Detect which cell encompasses the target text, then output its [x, y] center coordinate. 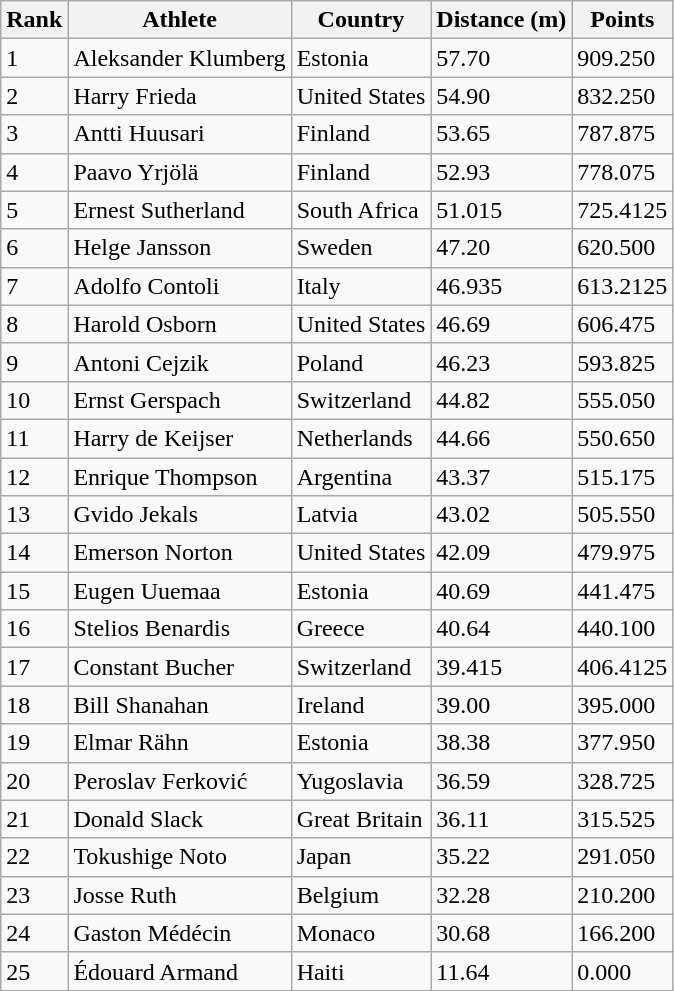
46.935 [502, 286]
Bill Shanahan [180, 705]
555.050 [622, 400]
Peroslav Ferković [180, 781]
Monaco [361, 933]
36.11 [502, 819]
315.525 [622, 819]
5 [34, 210]
2 [34, 96]
593.825 [622, 362]
515.175 [622, 477]
0.000 [622, 971]
8 [34, 324]
7 [34, 286]
14 [34, 553]
Harry Frieda [180, 96]
44.66 [502, 438]
35.22 [502, 857]
40.69 [502, 591]
30.68 [502, 933]
Argentina [361, 477]
505.550 [622, 515]
166.200 [622, 933]
22 [34, 857]
Josse Ruth [180, 895]
16 [34, 629]
Gvido Jekals [180, 515]
3 [34, 134]
40.64 [502, 629]
Greece [361, 629]
15 [34, 591]
406.4125 [622, 667]
25 [34, 971]
291.050 [622, 857]
Country [361, 20]
Sweden [361, 248]
11.64 [502, 971]
787.875 [622, 134]
Paavo Yrjölä [180, 172]
Emerson Norton [180, 553]
39.415 [502, 667]
Harold Osborn [180, 324]
51.015 [502, 210]
Ernest Sutherland [180, 210]
Adolfo Contoli [180, 286]
46.69 [502, 324]
550.650 [622, 438]
Enrique Thompson [180, 477]
4 [34, 172]
17 [34, 667]
725.4125 [622, 210]
Rank [34, 20]
46.23 [502, 362]
Helge Jansson [180, 248]
23 [34, 895]
47.20 [502, 248]
328.725 [622, 781]
Antoni Cejzik [180, 362]
Antti Huusari [180, 134]
Édouard Armand [180, 971]
39.00 [502, 705]
Japan [361, 857]
52.93 [502, 172]
Ernst Gerspach [180, 400]
613.2125 [622, 286]
12 [34, 477]
Haiti [361, 971]
Tokushige Noto [180, 857]
620.500 [622, 248]
Belgium [361, 895]
9 [34, 362]
42.09 [502, 553]
Elmar Rähn [180, 743]
606.475 [622, 324]
909.250 [622, 58]
Donald Slack [180, 819]
Great Britain [361, 819]
Gaston Médécin [180, 933]
36.59 [502, 781]
11 [34, 438]
Poland [361, 362]
Athlete [180, 20]
10 [34, 400]
377.950 [622, 743]
Points [622, 20]
479.975 [622, 553]
778.075 [622, 172]
18 [34, 705]
38.38 [502, 743]
44.82 [502, 400]
57.70 [502, 58]
1 [34, 58]
440.100 [622, 629]
Ireland [361, 705]
South Africa [361, 210]
Yugoslavia [361, 781]
210.200 [622, 895]
Stelios Benardis [180, 629]
395.000 [622, 705]
Harry de Keijser [180, 438]
Italy [361, 286]
24 [34, 933]
43.02 [502, 515]
Distance (m) [502, 20]
Eugen Uuemaa [180, 591]
Constant Bucher [180, 667]
Aleksander Klumberg [180, 58]
20 [34, 781]
Latvia [361, 515]
832.250 [622, 96]
43.37 [502, 477]
13 [34, 515]
54.90 [502, 96]
32.28 [502, 895]
19 [34, 743]
Netherlands [361, 438]
21 [34, 819]
53.65 [502, 134]
441.475 [622, 591]
6 [34, 248]
